Identify which cell holds the provided text, then report its [x, y] central coordinate. 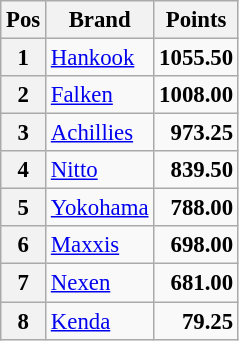
Maxxis [100, 245]
698.00 [196, 245]
Nitto [100, 170]
5 [24, 208]
Brand [100, 20]
973.25 [196, 133]
4 [24, 170]
2 [24, 95]
79.25 [196, 321]
788.00 [196, 208]
1055.50 [196, 58]
839.50 [196, 170]
Yokohama [100, 208]
Falken [100, 95]
Pos [24, 20]
1008.00 [196, 95]
Points [196, 20]
Nexen [100, 283]
3 [24, 133]
8 [24, 321]
681.00 [196, 283]
1 [24, 58]
Achillies [100, 133]
Hankook [100, 58]
Kenda [100, 321]
7 [24, 283]
6 [24, 245]
